Provide the (X, Y) coordinate of the cell's center where the given text is located.  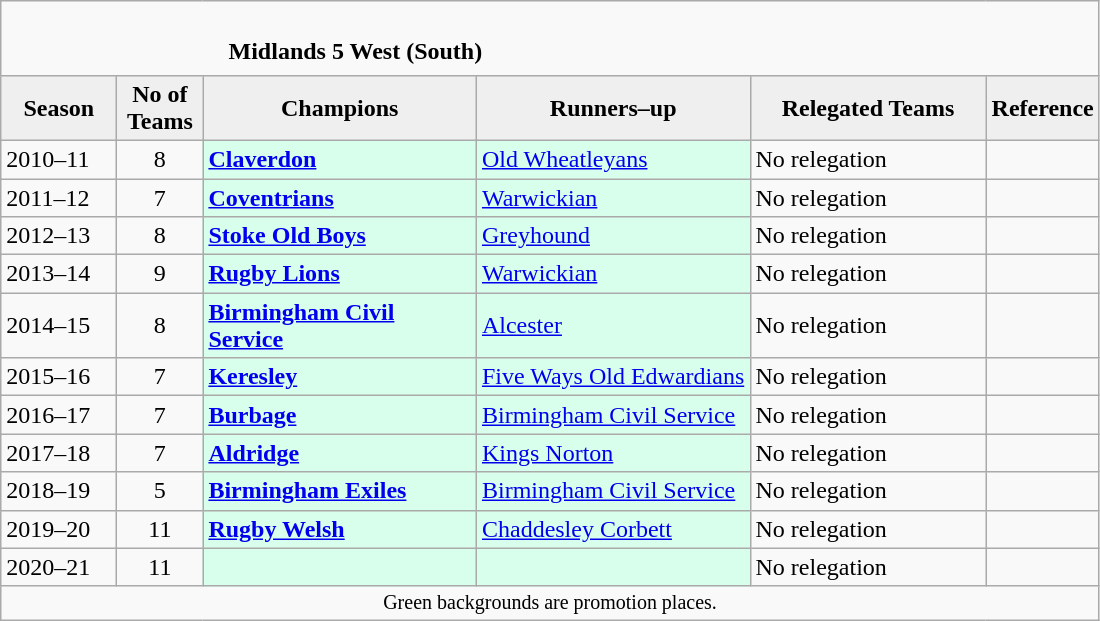
Greyhound (613, 236)
Keresley (340, 377)
Green backgrounds are promotion places. (550, 602)
5 (160, 491)
9 (160, 274)
2015–16 (59, 377)
Reference (1042, 108)
Relegated Teams (868, 108)
Aldridge (340, 453)
2016–17 (59, 415)
Alcester (613, 326)
Rugby Lions (340, 274)
Runners–up (613, 108)
2019–20 (59, 529)
2010–11 (59, 159)
No of Teams (160, 108)
Claverdon (340, 159)
Coventrians (340, 197)
2020–21 (59, 567)
2017–18 (59, 453)
Season (59, 108)
2014–15 (59, 326)
2012–13 (59, 236)
Kings Norton (613, 453)
Chaddesley Corbett (613, 529)
Old Wheatleyans (613, 159)
Champions (340, 108)
Burbage (340, 415)
Rugby Welsh (340, 529)
Five Ways Old Edwardians (613, 377)
Birmingham Exiles (340, 491)
2011–12 (59, 197)
2018–19 (59, 491)
2013–14 (59, 274)
Stoke Old Boys (340, 236)
